Pinpoint the cell where the given text exists, returning its (x, y) midpoint coordinate. 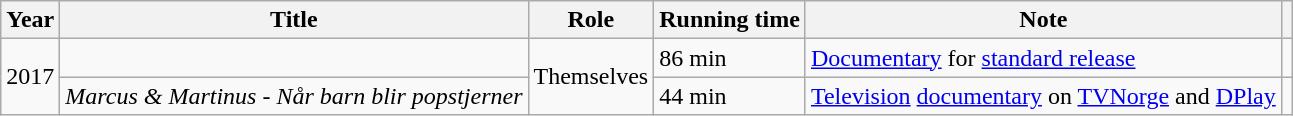
Documentary for standard release (1043, 58)
86 min (730, 58)
2017 (30, 77)
Role (591, 20)
Year (30, 20)
Themselves (591, 77)
Running time (730, 20)
44 min (730, 96)
Note (1043, 20)
Television documentary on TVNorge and DPlay (1043, 96)
Title (294, 20)
Marcus & Martinus - Når barn blir popstjerner (294, 96)
